Search for the cell housing the specified text and yield its (X, Y) center coordinate. 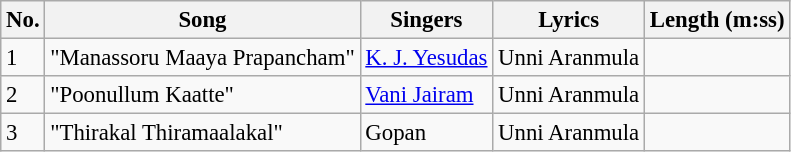
3 (23, 133)
Singers (426, 20)
Length (m:ss) (716, 20)
"Manassoru Maaya Prapancham" (202, 58)
Lyrics (569, 20)
No. (23, 20)
Vani Jairam (426, 95)
K. J. Yesudas (426, 58)
Song (202, 20)
"Poonullum Kaatte" (202, 95)
"Thirakal Thiramaalakal" (202, 133)
1 (23, 58)
Gopan (426, 133)
2 (23, 95)
